Search for the cell housing the specified text and yield its (x, y) center coordinate. 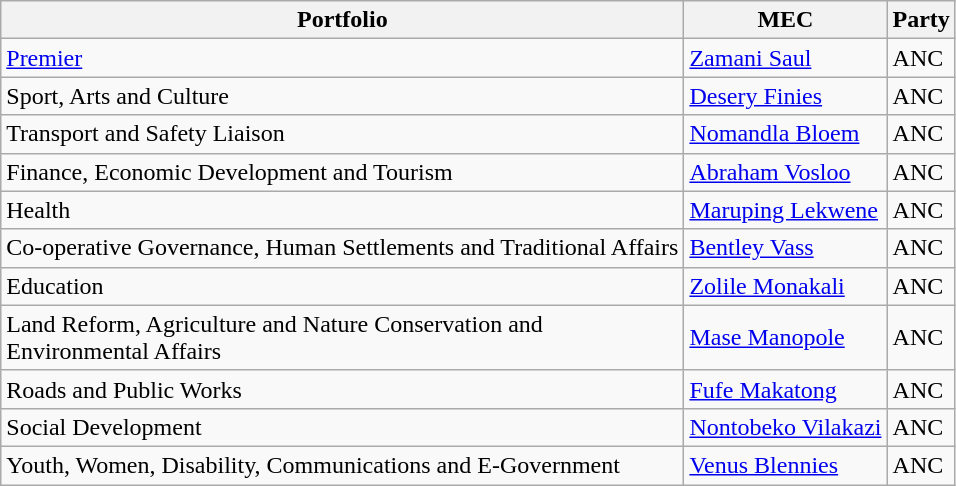
Maruping Lekwene (786, 210)
Abraham Vosloo (786, 172)
Youth, Women, Disability, Communications and E-Government (342, 465)
Zamani Saul (786, 58)
Sport, Arts and Culture (342, 96)
Venus Blennies (786, 465)
Roads and Public Works (342, 389)
Nomandla Bloem (786, 134)
Portfolio (342, 20)
MEC (786, 20)
Desery Finies (786, 96)
Social Development (342, 427)
Finance, Economic Development and Tourism (342, 172)
Bentley Vass (786, 248)
Party (921, 20)
Nontobeko Vilakazi (786, 427)
Co-operative Governance, Human Settlements and Traditional Affairs (342, 248)
Zolile Monakali (786, 286)
Mase Manopole (786, 338)
Land Reform, Agriculture and Nature Conservation andEnvironmental Affairs (342, 338)
Transport and Safety Liaison (342, 134)
Health (342, 210)
Fufe Makatong (786, 389)
Education (342, 286)
Premier (342, 58)
